Return the [X, Y] coordinate for the center point of the cell that contains the specified text.  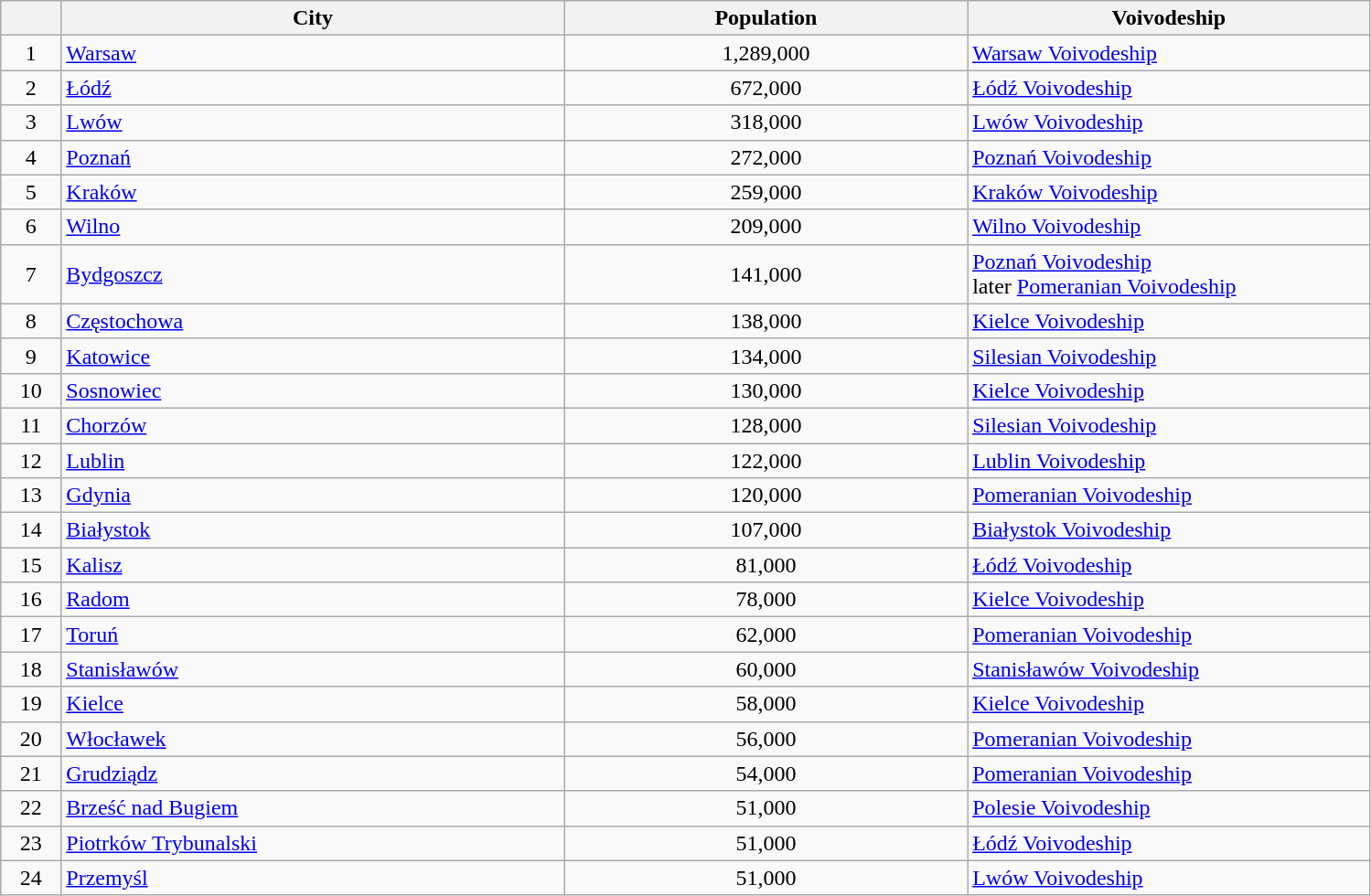
12 [31, 460]
2 [31, 88]
Poznań Voivodeshiplater Pomeranian Voivodeship [1169, 274]
6 [31, 227]
141,000 [766, 274]
11 [31, 425]
Wilno Voivodeship [1169, 227]
Sosnowiec [313, 390]
Voivodeship [1169, 18]
Chorzów [313, 425]
5 [31, 192]
Kalisz [313, 565]
24 [31, 878]
78,000 [766, 600]
81,000 [766, 565]
Kielce [313, 704]
21 [31, 773]
15 [31, 565]
Poznań Voivodeship [1169, 157]
22 [31, 808]
Brześć nad Bugiem [313, 808]
Stanisławów [313, 669]
Białystok [313, 530]
17 [31, 635]
City [313, 18]
272,000 [766, 157]
14 [31, 530]
Toruń [313, 635]
134,000 [766, 356]
122,000 [766, 460]
58,000 [766, 704]
9 [31, 356]
3 [31, 123]
107,000 [766, 530]
Lublin [313, 460]
13 [31, 496]
Łódź [313, 88]
120,000 [766, 496]
Gdynia [313, 496]
Warsaw [313, 53]
Częstochowa [313, 321]
128,000 [766, 425]
Lublin Voivodeship [1169, 460]
138,000 [766, 321]
23 [31, 843]
Warsaw Voivodeship [1169, 53]
259,000 [766, 192]
56,000 [766, 739]
7 [31, 274]
Bydgoszcz [313, 274]
Przemyśl [313, 878]
Białystok Voivodeship [1169, 530]
10 [31, 390]
16 [31, 600]
18 [31, 669]
4 [31, 157]
1,289,000 [766, 53]
Kraków [313, 192]
Stanisławów Voivodeship [1169, 669]
Grudziądz [313, 773]
Radom [313, 600]
20 [31, 739]
Population [766, 18]
8 [31, 321]
Katowice [313, 356]
19 [31, 704]
Poznań [313, 157]
1 [31, 53]
60,000 [766, 669]
62,000 [766, 635]
Lwów [313, 123]
Kraków Voivodeship [1169, 192]
209,000 [766, 227]
Wilno [313, 227]
Polesie Voivodeship [1169, 808]
54,000 [766, 773]
Włocławek [313, 739]
130,000 [766, 390]
672,000 [766, 88]
318,000 [766, 123]
Piotrków Trybunalski [313, 843]
